Pinpoint the cell where the given text exists, returning its (x, y) midpoint coordinate. 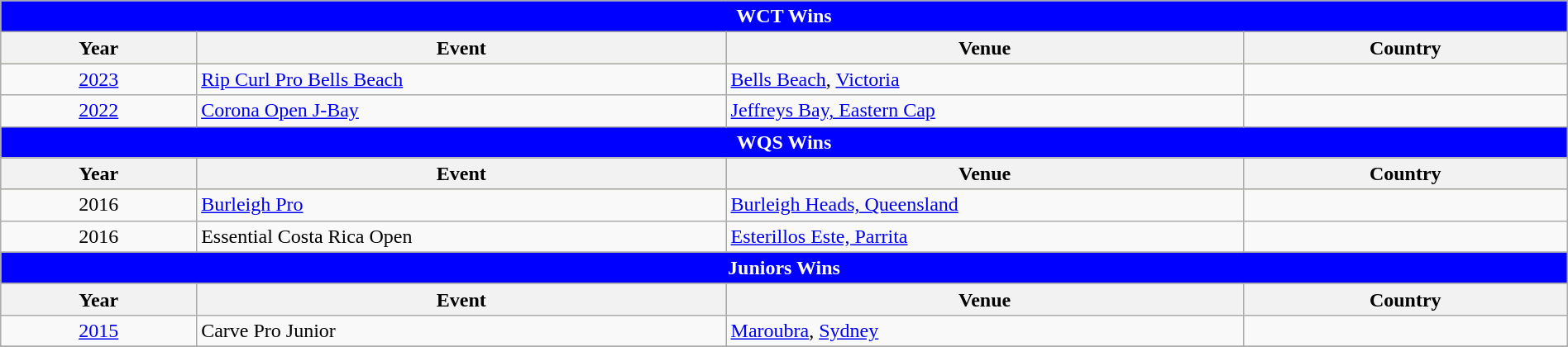
Burleigh Pro (461, 205)
2015 (99, 330)
WQS Wins (784, 142)
Carve Pro Junior (461, 330)
Esterillos Este, Parrita (984, 236)
2023 (99, 79)
Bells Beach, Victoria (984, 79)
Essential Costa Rica Open (461, 236)
WCT Wins (784, 17)
Jeffreys Bay, Eastern Cap (984, 111)
Burleigh Heads, Queensland (984, 205)
2022 (99, 111)
Maroubra, Sydney (984, 330)
Rip Curl Pro Bells Beach (461, 79)
Juniors Wins (784, 268)
Corona Open J-Bay (461, 111)
